Determine the [x, y] coordinate at the center of the cell enclosing the given text.  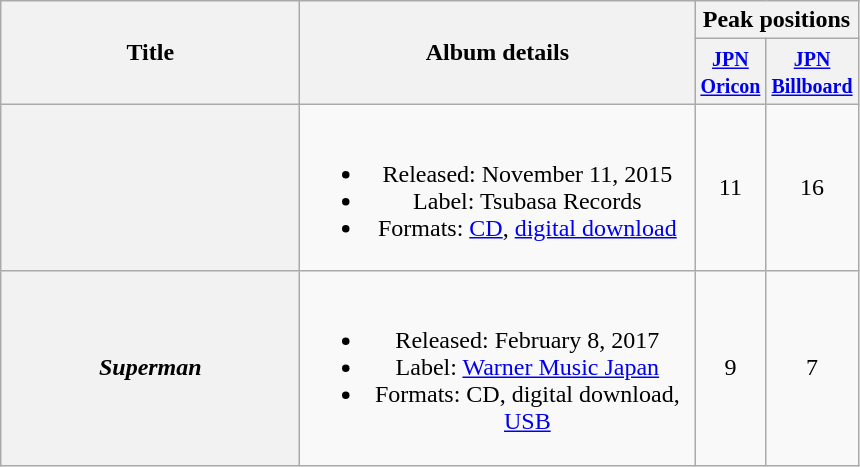
Superman [150, 368]
JPNBillboard [812, 72]
Title [150, 52]
11 [730, 188]
Released: November 11, 2015Label: Tsubasa RecordsFormats: CD, digital download [498, 188]
JPNOricon [730, 72]
7 [812, 368]
Peak positions [776, 20]
Album details [498, 52]
Released: February 8, 2017Label: Warner Music JapanFormats: CD, digital download, USB [498, 368]
16 [812, 188]
9 [730, 368]
